Identify which cell holds the provided text, then report its (X, Y) central coordinate. 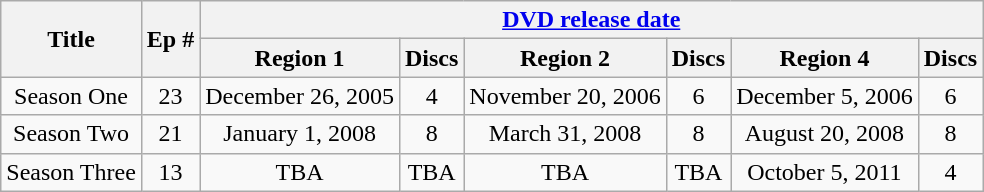
Season Three (72, 172)
Region 4 (825, 58)
August 20, 2008 (825, 134)
Season One (72, 96)
December 26, 2005 (300, 96)
March 31, 2008 (565, 134)
Region 1 (300, 58)
January 1, 2008 (300, 134)
23 (170, 96)
October 5, 2011 (825, 172)
DVD release date (592, 20)
Season Two (72, 134)
Title (72, 39)
21 (170, 134)
13 (170, 172)
November 20, 2006 (565, 96)
December 5, 2006 (825, 96)
Ep # (170, 39)
Region 2 (565, 58)
